Capture the cell that displays the provided text and extract its [x, y] central coordinate. 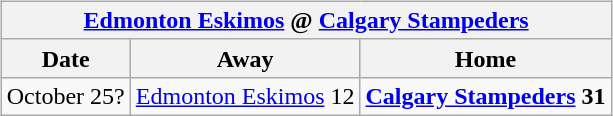
Away [245, 58]
Date [66, 58]
Edmonton Eskimos @ Calgary Stampeders [306, 20]
Calgary Stampeders 31 [486, 96]
Edmonton Eskimos 12 [245, 96]
Home [486, 58]
October 25? [66, 96]
